Search for the cell housing the specified text and yield its (X, Y) center coordinate. 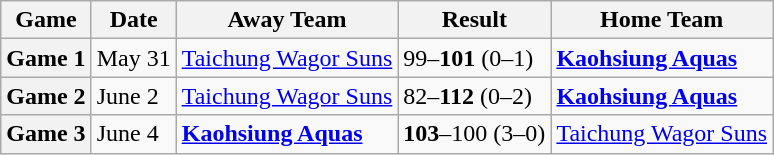
99–101 (0–1) (474, 58)
May 31 (134, 58)
Result (474, 20)
Away Team (287, 20)
June 2 (134, 96)
Home Team (662, 20)
103–100 (3–0) (474, 134)
Game (46, 20)
June 4 (134, 134)
Game 3 (46, 134)
Game 2 (46, 96)
Date (134, 20)
82–112 (0–2) (474, 96)
Game 1 (46, 58)
